Search for the cell housing the specified text and yield its (X, Y) center coordinate. 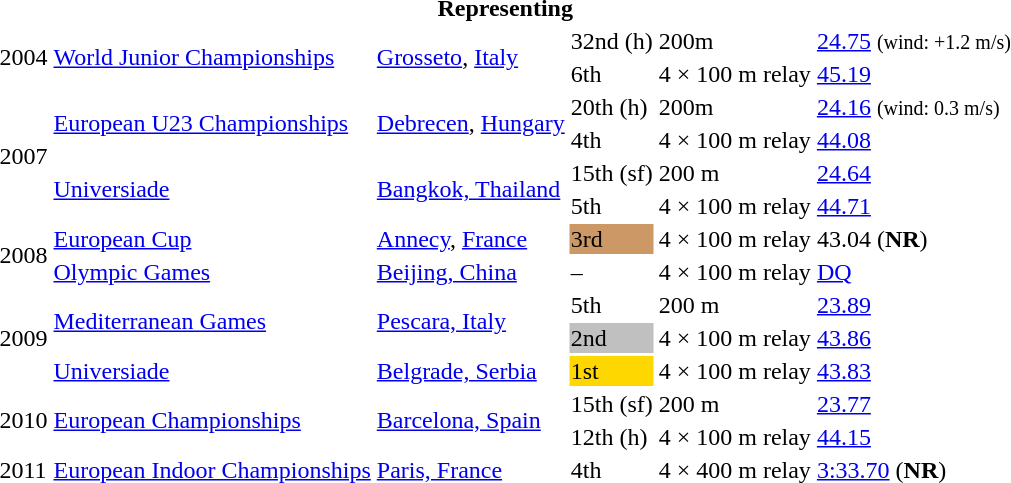
20th (h) (612, 107)
32nd (h) (612, 41)
Annecy, France (470, 239)
Beijing, China (470, 272)
Debrecen, Hungary (470, 124)
Mediterranean Games (212, 322)
2nd (612, 338)
1st (612, 371)
Belgrade, Serbia (470, 371)
– (612, 272)
Grosseto, Italy (470, 58)
Barcelona, Spain (470, 420)
European U23 Championships (212, 124)
4th (612, 140)
European Cup (212, 239)
Pescara, Italy (470, 322)
European Championships (212, 420)
Bangkok, Thailand (470, 190)
World Junior Championships (212, 58)
6th (612, 74)
Olympic Games (212, 272)
12th (h) (612, 437)
3rd (612, 239)
